Return [X, Y] of the center of cell containing provided text 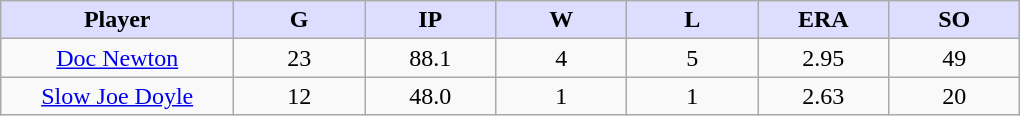
48.0 [430, 96]
L [692, 20]
5 [692, 58]
20 [954, 96]
W [562, 20]
4 [562, 58]
88.1 [430, 58]
IP [430, 20]
Player [118, 20]
G [300, 20]
2.63 [824, 96]
Slow Joe Doyle [118, 96]
Doc Newton [118, 58]
SO [954, 20]
12 [300, 96]
23 [300, 58]
ERA [824, 20]
2.95 [824, 58]
49 [954, 58]
